Locate the cell with the specified text and output its (X, Y) center coordinate. 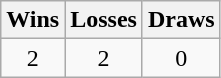
Wins (33, 20)
Losses (104, 20)
Draws (181, 20)
0 (181, 58)
